For the text-containing cell, return its midpoint in [x, y] coordinate format. 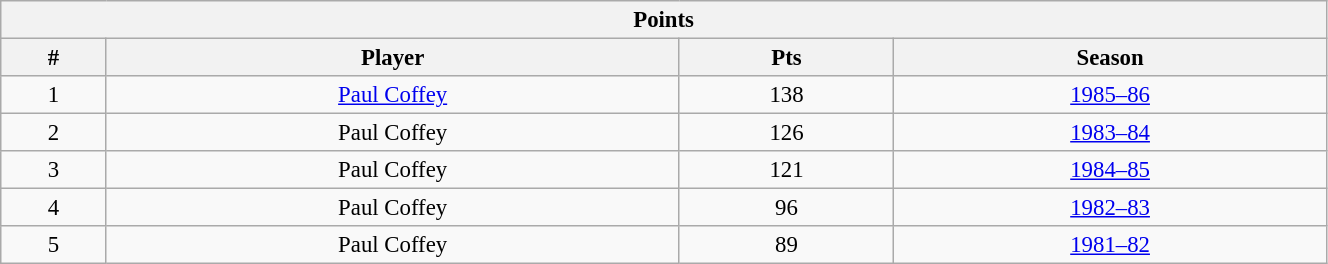
96 [786, 208]
1982–83 [1110, 208]
3 [54, 170]
1984–85 [1110, 170]
1983–84 [1110, 133]
1 [54, 95]
Points [664, 20]
126 [786, 133]
5 [54, 245]
Pts [786, 58]
Player [392, 58]
1981–82 [1110, 245]
# [54, 58]
89 [786, 245]
121 [786, 170]
4 [54, 208]
Season [1110, 58]
2 [54, 133]
138 [786, 95]
1985–86 [1110, 95]
